Scan for the cell matching the given text and deliver its [X, Y] coordinate at center. 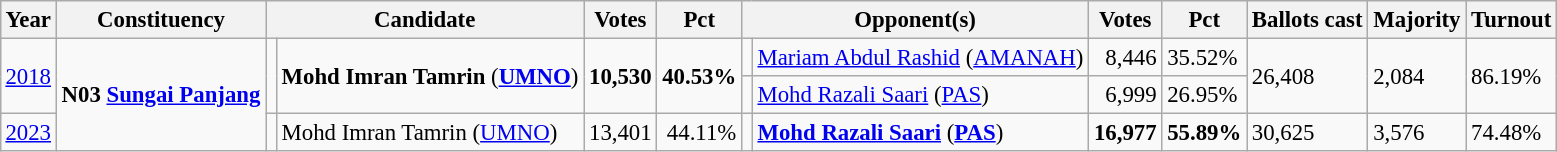
16,977 [1126, 133]
2023 [28, 133]
30,625 [1308, 133]
13,401 [620, 133]
N03 Sungai Panjang [160, 94]
35.52% [1204, 57]
Constituency [160, 20]
Opponent(s) [916, 20]
3,576 [1417, 133]
10,530 [620, 76]
6,999 [1126, 95]
Majority [1417, 20]
Mariam Abdul Rashid (AMANAH) [920, 57]
40.53% [700, 76]
2,084 [1417, 76]
8,446 [1126, 57]
44.11% [700, 133]
55.89% [1204, 133]
Ballots cast [1308, 20]
Candidate [425, 20]
86.19% [1512, 76]
Turnout [1512, 20]
Year [28, 20]
26,408 [1308, 76]
26.95% [1204, 95]
2018 [28, 76]
74.48% [1512, 133]
